Locate the cell with the specified text and output its (x, y) center coordinate. 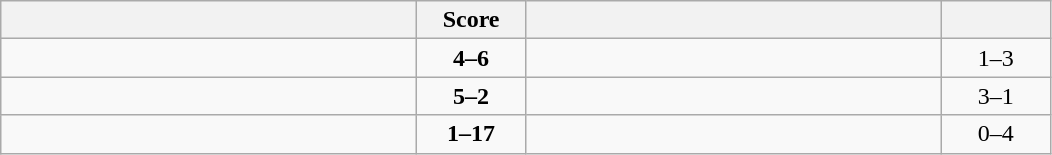
Score (472, 20)
1–3 (996, 58)
4–6 (472, 58)
0–4 (996, 134)
3–1 (996, 96)
1–17 (472, 134)
5–2 (472, 96)
